Scan for the cell matching the given text and deliver its [x, y] coordinate at center. 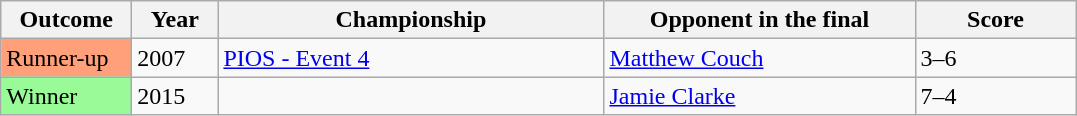
PIOS - Event 4 [411, 58]
Year [175, 20]
Outcome [66, 20]
Runner-up [66, 58]
7–4 [996, 96]
Jamie Clarke [760, 96]
Score [996, 20]
2007 [175, 58]
3–6 [996, 58]
2015 [175, 96]
Winner [66, 96]
Opponent in the final [760, 20]
Matthew Couch [760, 58]
Championship [411, 20]
